Determine the [X, Y] coordinate at the center of the cell enclosing the given text.  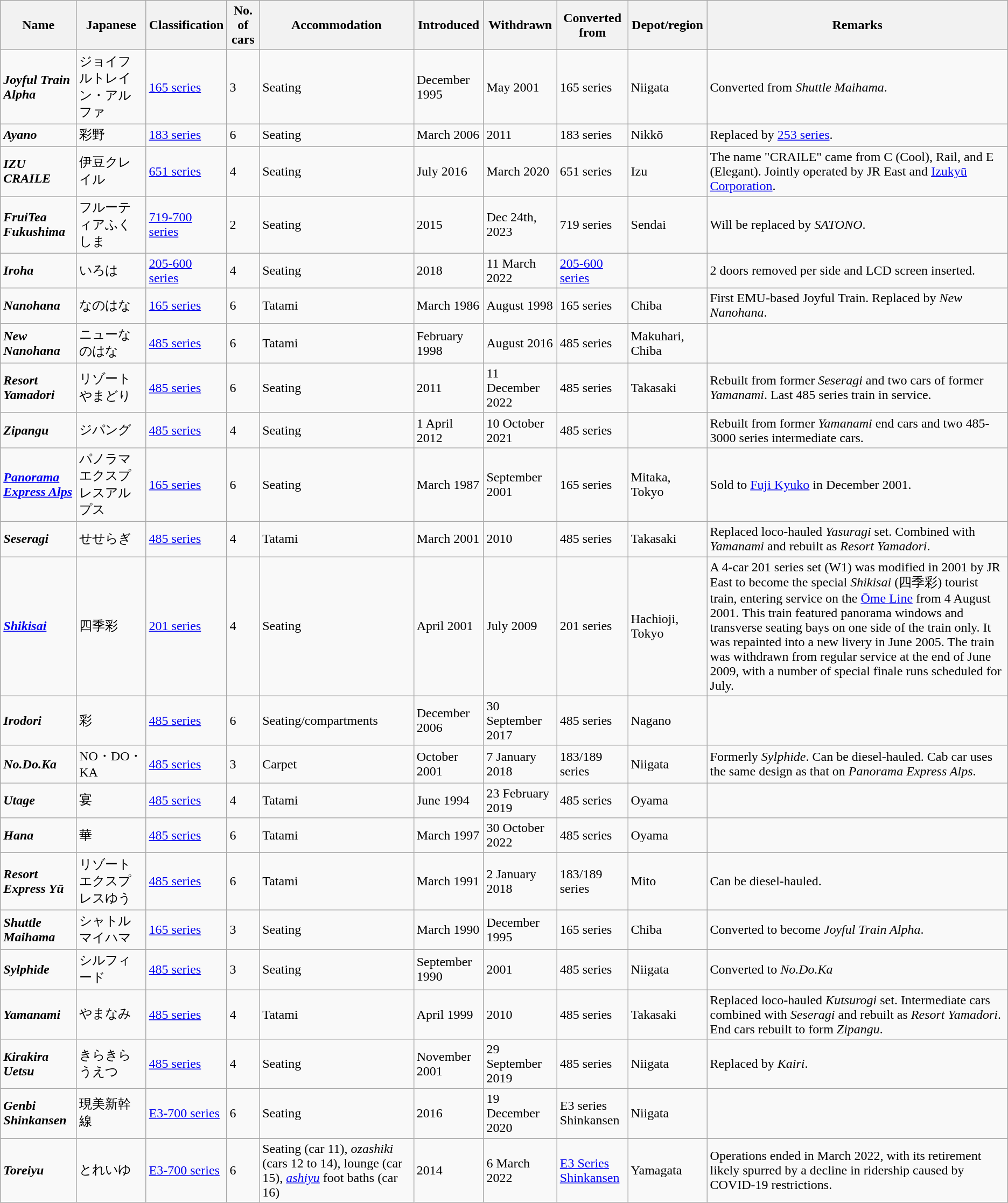
February 1998 [449, 343]
March 1997 [449, 836]
IZU CRAILE [39, 171]
四季彩 [111, 627]
ジョイフルトレイン・アルファ [111, 87]
Operations ended in March 2022, with its retirement likely spurred by a decline in ridership caused by COVID-19 restrictions. [857, 1171]
Japanese [111, 25]
リゾートやまどり [111, 388]
Utage [39, 800]
伊豆クレイル [111, 171]
Hana [39, 836]
現美新幹線 [111, 1114]
Remarks [857, 25]
Zipangu [39, 430]
せせらぎ [111, 538]
彩野 [111, 136]
2015 [449, 225]
Introduced [449, 25]
Converted from [592, 25]
Converted from Shuttle Maihama. [857, 87]
23 February 2019 [520, 800]
30 October 2022 [520, 836]
Hachioji, Tokyo [668, 627]
E3 series Shinkansen [592, 1114]
Resort Yamadori [39, 388]
March 1990 [449, 929]
Shikisai [39, 627]
1 April 2012 [449, 430]
October 2001 [449, 764]
Iroha [39, 270]
ニューなのはな [111, 343]
August 1998 [520, 306]
Rebuilt from former Yamanami end cars and two 485-3000 series intermediate cars. [857, 430]
Shuttle Maihama [39, 929]
September 1990 [449, 969]
The name "CRAILE" came from C (Cool), Rail, and E (Elegant). Jointly operated by JR East and Izukyū Corporation. [857, 171]
2016 [449, 1114]
719 series [592, 225]
FruiTea Fukushima [39, 225]
Yamagata [668, 1171]
19 December 2020 [520, 1114]
きらきらうえつ [111, 1064]
11 December 2022 [520, 388]
ジパング [111, 430]
Sold to Fuji Kyuko in December 2001. [857, 485]
彩 [111, 721]
First EMU-based Joyful Train. Replaced by New Nanohana. [857, 306]
Ayano [39, 136]
Sendai [668, 225]
Will be replaced by SATONO. [857, 225]
フルーティアふくしま [111, 225]
August 2016 [520, 343]
Name [39, 25]
2018 [449, 270]
Genbi Shinkansen [39, 1114]
Toreiyu [39, 1171]
719-700 series [186, 225]
2001 [520, 969]
November 2001 [449, 1064]
リゾートエクスプレスゆう [111, 882]
No.Do.Ka [39, 764]
Can be diesel-hauled. [857, 882]
Nikkō [668, 136]
Mito [668, 882]
Formerly Sylphide. Can be diesel-hauled. Cab car uses the same design as that on Panorama Express Alps. [857, 764]
Joyful Train Alpha [39, 87]
やまなみ [111, 1015]
June 1994 [449, 800]
Replaced loco-hauled Kutsurogi set. Intermediate cars combined with Seseragi and rebuilt as Resort Yamadori. End cars rebuilt to form Zipangu. [857, 1015]
Rebuilt from former Seseragi and two cars of former Yamanami. Last 485 series train in service. [857, 388]
March 2020 [520, 171]
Sylphide [39, 969]
Seating/compartments [337, 721]
Seseragi [39, 538]
March 1986 [449, 306]
July 2016 [449, 171]
Izu [668, 171]
Irodori [39, 721]
April 2001 [449, 627]
Classification [186, 25]
March 2006 [449, 136]
Replaced by 253 series. [857, 136]
パノラマエクスプレスアルプス [111, 485]
Replaced by Kairi. [857, 1064]
December 2006 [449, 721]
Accommodation [337, 25]
March 1987 [449, 485]
Carpet [337, 764]
Depot/region [668, 25]
Kirakira Uetsu [39, 1064]
Makuhari, Chiba [668, 343]
May 2001 [520, 87]
シャトルマイハマ [111, 929]
E3 Series Shinkansen [592, 1171]
いろは [111, 270]
6 March 2022 [520, 1171]
Replaced loco-hauled Yasuragi set. Combined with Yamanami and rebuilt as Resort Yamadori. [857, 538]
September 2001 [520, 485]
Converted to become Joyful Train Alpha. [857, 929]
March 2001 [449, 538]
July 2009 [520, 627]
Nagano [668, 721]
7 January 2018 [520, 764]
March 1991 [449, 882]
30 September 2017 [520, 721]
シルフィード [111, 969]
10 October 2021 [520, 430]
April 1999 [449, 1015]
宴 [111, 800]
Yamanami [39, 1015]
2014 [449, 1171]
2 [243, 225]
華 [111, 836]
Mitaka, Tokyo [668, 485]
Nanohana [39, 306]
Dec 24th, 2023 [520, 225]
2 doors removed per side and LCD screen inserted. [857, 270]
NO・DO・KA [111, 764]
No. of cars [243, 25]
2 January 2018 [520, 882]
とれいゆ [111, 1171]
Resort Express Yū [39, 882]
なのはな [111, 306]
Panorama Express Alps [39, 485]
Converted to No.Do.Ka [857, 969]
Seating (car 11), ozashiki (cars 12 to 14), lounge (car 15), ashiyu foot baths (car 16) [337, 1171]
Withdrawn [520, 25]
29 September 2019 [520, 1064]
New Nanohana [39, 343]
11 March 2022 [520, 270]
